Locate the cell with the specified text and output its (X, Y) center coordinate. 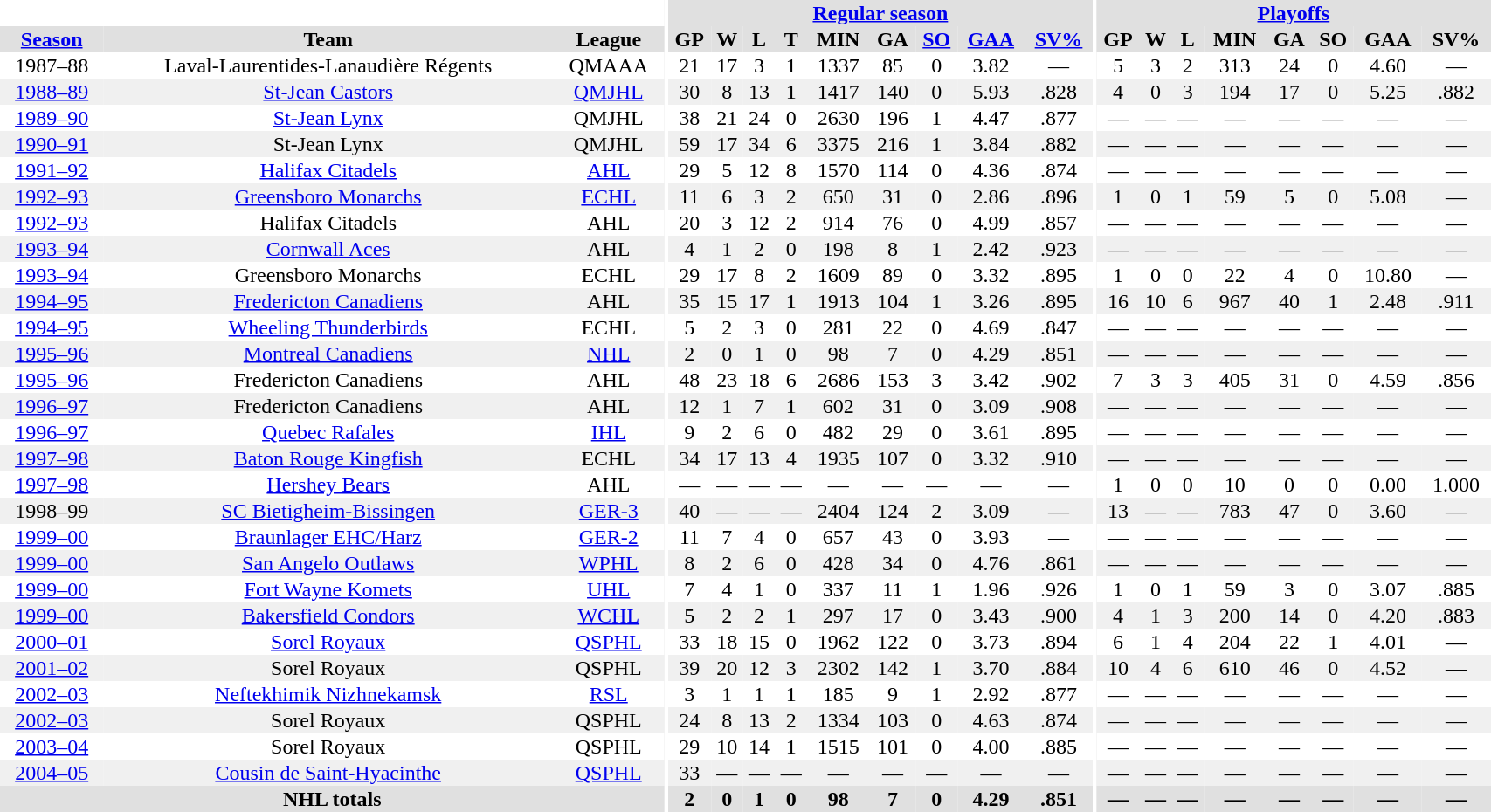
1417 (839, 92)
610 (1235, 668)
103 (893, 720)
Quebec Rafales (328, 432)
1935 (839, 458)
3.70 (991, 668)
.896 (1059, 196)
Baton Rouge Kingfish (328, 458)
0.00 (1388, 485)
WCHL (608, 616)
101 (893, 747)
UHL (608, 589)
23 (727, 380)
Wheeling Thunderbirds (328, 327)
.908 (1059, 406)
914 (839, 223)
657 (839, 537)
.847 (1059, 327)
4.52 (1388, 668)
NHL (608, 354)
3.73 (991, 642)
.911 (1457, 301)
1989–90 (52, 118)
783 (1235, 511)
76 (893, 223)
.926 (1059, 589)
.861 (1059, 563)
4.76 (991, 563)
4.01 (1388, 642)
337 (839, 589)
Hershey Bears (328, 485)
124 (893, 511)
.828 (1059, 92)
4.36 (991, 170)
5.08 (1388, 196)
2.48 (1388, 301)
1.96 (991, 589)
1998–99 (52, 511)
.856 (1457, 380)
1913 (839, 301)
Bakersfield Condors (328, 616)
3.61 (991, 432)
3.93 (991, 537)
185 (839, 694)
QMAAA (608, 65)
89 (893, 275)
1962 (839, 642)
League (608, 39)
47 (1289, 511)
.857 (1059, 223)
Regular season (880, 13)
.900 (1059, 616)
Braunlager EHC/Harz (328, 537)
Season (52, 39)
85 (893, 65)
4.00 (991, 747)
4.69 (991, 327)
4.47 (991, 118)
1515 (839, 747)
2001–02 (52, 668)
5.25 (1388, 92)
2302 (839, 668)
16 (1118, 301)
GER-2 (608, 537)
1.000 (1457, 485)
3.42 (991, 380)
3.84 (991, 144)
2686 (839, 380)
30 (690, 92)
297 (839, 616)
.883 (1457, 616)
3.60 (1388, 511)
650 (839, 196)
967 (1235, 301)
NHL totals (332, 799)
2.86 (991, 196)
1337 (839, 65)
SC Bietigheim-Bissingen (328, 511)
3.43 (991, 616)
142 (893, 668)
Laval-Laurentides-Lanaudière Régents (328, 65)
Montreal Canadiens (328, 354)
602 (839, 406)
1990–91 (52, 144)
281 (839, 327)
122 (893, 642)
.923 (1059, 249)
1991–92 (52, 170)
428 (839, 563)
Cousin de Saint-Hyacinthe (328, 773)
2.92 (991, 694)
2.42 (991, 249)
38 (690, 118)
.902 (1059, 380)
196 (893, 118)
200 (1235, 616)
1570 (839, 170)
1987–88 (52, 65)
Team (328, 39)
Cornwall Aces (328, 249)
San Angelo Outlaws (328, 563)
4.99 (991, 223)
1609 (839, 275)
5.93 (991, 92)
4.63 (991, 720)
482 (839, 432)
194 (1235, 92)
107 (893, 458)
2003–04 (52, 747)
313 (1235, 65)
.910 (1059, 458)
140 (893, 92)
204 (1235, 642)
153 (893, 380)
2004–05 (52, 773)
T (791, 39)
1334 (839, 720)
St-Jean Castors (328, 92)
46 (1289, 668)
3.26 (991, 301)
114 (893, 170)
3.07 (1388, 589)
GER-3 (608, 511)
216 (893, 144)
4.59 (1388, 380)
2404 (839, 511)
104 (893, 301)
2630 (839, 118)
39 (690, 668)
198 (839, 249)
.884 (1059, 668)
2000–01 (52, 642)
Fort Wayne Komets (328, 589)
35 (690, 301)
3375 (839, 144)
4.60 (1388, 65)
IHL (608, 432)
4.20 (1388, 616)
43 (893, 537)
1988–89 (52, 92)
.894 (1059, 642)
RSL (608, 694)
405 (1235, 380)
48 (690, 380)
WPHL (608, 563)
3.82 (991, 65)
10.80 (1388, 275)
Neftekhimik Nizhnekamsk (328, 694)
Playoffs (1293, 13)
